Find where the given text appears and provide that cell's center as [X, Y] coordinate. 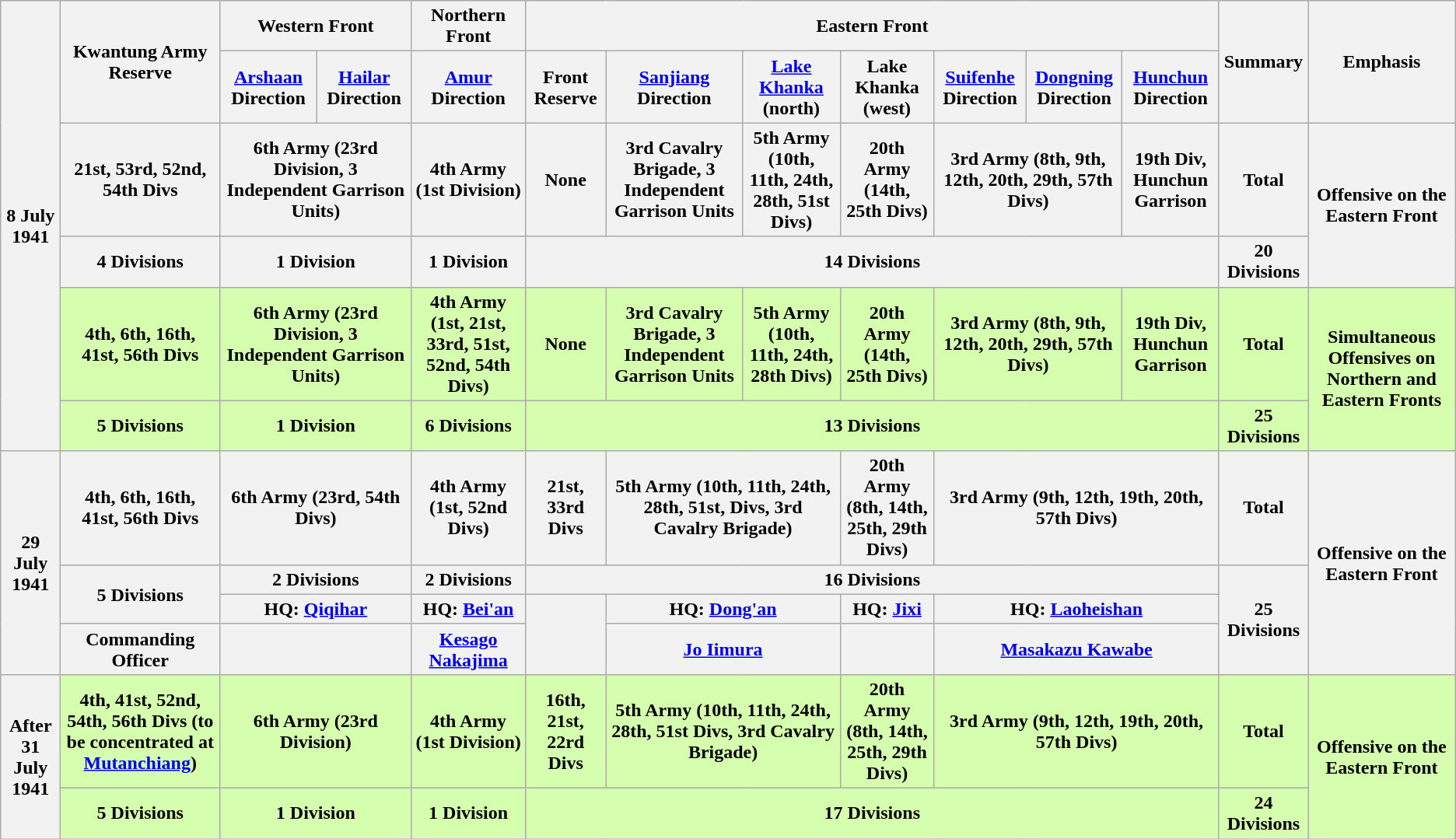
Arshaan Direction [269, 87]
Commanding Officer [140, 648]
16 Divisions [872, 579]
HQ: Dong'an [723, 609]
4 Divisions [140, 261]
Eastern Front [872, 26]
Simultaneous Offensives on Northern and Eastern Fronts [1382, 369]
4th Army (1st, 21st, 33rd, 51st, 52nd, 54th Divs) [468, 344]
24 Divisions [1263, 813]
21st, 33rd Divs [565, 508]
4th, 41st, 52nd, 54th, 56th Divs (to be concentrated at Mutanchiang) [140, 731]
8 July 1941 [31, 225]
HQ: Bei'an [468, 609]
13 Divisions [872, 426]
14 Divisions [872, 261]
HQ: Laoheishan [1076, 609]
Summary [1263, 62]
Front Reserve [565, 87]
Suifenhe Direction [980, 87]
17 Divisions [872, 813]
After 31 July 1941 [31, 756]
Lake Khanka (north) [792, 87]
Hailar Direction [364, 87]
6th Army (23rd Division) [316, 731]
21st, 53rd, 52nd, 54th Divs [140, 180]
Jo Iimura [723, 648]
20 Divisions [1263, 261]
5th Army (10th, 11th, 24th, 28th, 51st Divs) [792, 180]
Dongning Direction [1074, 87]
Kesago Nakajima [468, 648]
29 July 1941 [31, 563]
Amur Direction [468, 87]
5th Army (10th, 11th, 24th, 28th, 51st Divs, 3rd Cavalry Brigade) [723, 731]
Lake Khanka (west) [887, 87]
5th Army (10th, 11th, 24th, 28th Divs) [792, 344]
6th Army (23rd, 54th Divs) [316, 508]
Kwantung Army Reserve [140, 62]
Western Front [316, 26]
4th Army (1st, 52nd Divs) [468, 508]
HQ: Jixi [887, 609]
HQ: Qiqihar [316, 609]
Emphasis [1382, 62]
16th, 21st, 22rd Divs [565, 731]
5th Army (10th, 11th, 24th, 28th, 51st, Divs, 3rd Cavalry Brigade) [723, 508]
6 Divisions [468, 426]
Northern Front [468, 26]
Masakazu Kawabe [1076, 648]
Hunchun Direction [1171, 87]
Sanjiang Direction [674, 87]
